For the text-containing cell, return its midpoint in (X, Y) coordinate format. 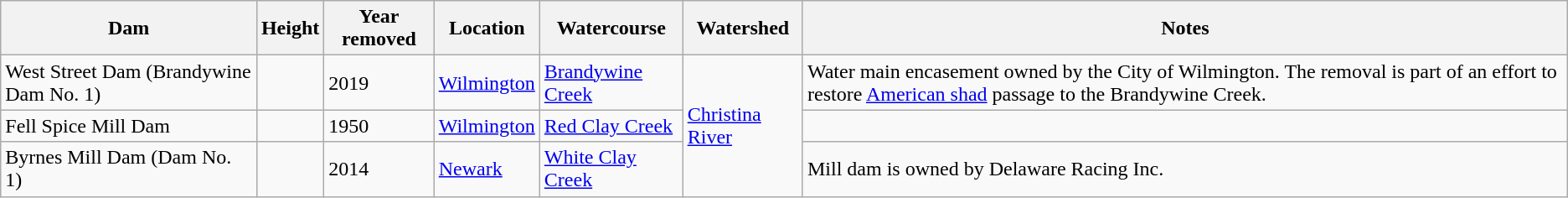
Watershed (742, 29)
Notes (1184, 29)
Watercourse (611, 29)
Dam (129, 29)
Brandywine Creek (611, 82)
Height (290, 29)
Location (487, 29)
Year removed (379, 29)
2019 (379, 82)
Christina River (742, 126)
Newark (487, 169)
Red Clay Creek (611, 126)
2014 (379, 169)
West Street Dam (Brandywine Dam No. 1) (129, 82)
White Clay Creek (611, 169)
Byrnes Mill Dam (Dam No. 1) (129, 169)
Fell Spice Mill Dam (129, 126)
Mill dam is owned by Delaware Racing Inc. (1184, 169)
Water main encasement owned by the City of Wilmington. The removal is part of an effort to restore American shad passage to the Brandywine Creek. (1184, 82)
1950 (379, 126)
